Find where the given text appears and provide that cell's center as (x, y) coordinate. 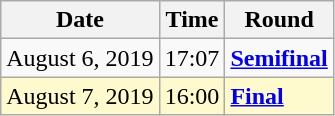
16:00 (192, 96)
Round (279, 20)
Final (279, 96)
August 7, 2019 (80, 96)
Date (80, 20)
Semifinal (279, 58)
17:07 (192, 58)
Time (192, 20)
August 6, 2019 (80, 58)
